Find where the given text appears and provide that cell's center as [X, Y] coordinate. 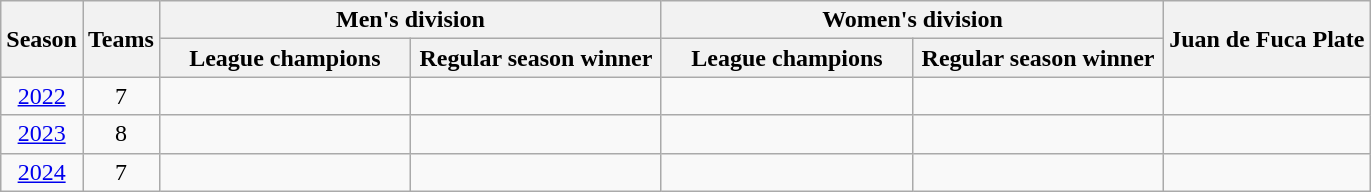
2024 [42, 172]
Season [42, 39]
Women's division [912, 20]
Men's division [410, 20]
Juan de Fuca Plate [1267, 39]
8 [120, 134]
Teams [120, 39]
2022 [42, 96]
2023 [42, 134]
